From the cell containing the given text, extract its center point as [x, y] coordinate. 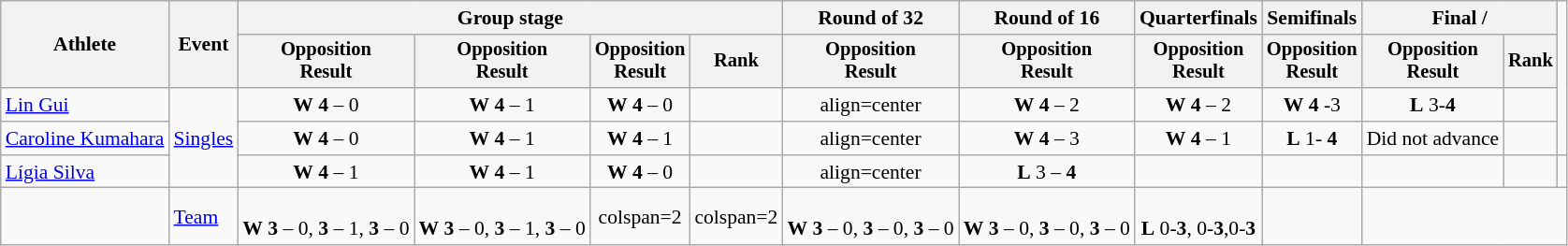
L 1- 4 [1312, 138]
W 4 -3 [1312, 105]
Final / [1459, 18]
L 0-3, 0-3,0-3 [1198, 217]
Athlete [85, 45]
Lígia Silva [85, 172]
L 3 – 4 [1047, 172]
Caroline Kumahara [85, 138]
Event [204, 45]
Lin Gui [85, 105]
L 3-4 [1433, 105]
Quarterfinals [1198, 18]
Round of 32 [870, 18]
Team [204, 217]
Round of 16 [1047, 18]
Group stage [510, 18]
Singles [204, 138]
W 4 – 3 [1047, 138]
Did not advance [1433, 138]
Semifinals [1312, 18]
